Search for the cell housing the specified text and yield its [X, Y] center coordinate. 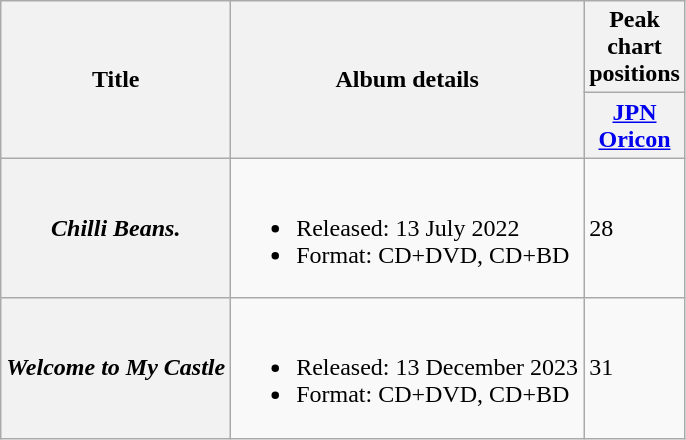
Chilli Beans. [116, 228]
JPNOricon [635, 126]
31 [635, 368]
Welcome to My Castle [116, 368]
Released: 13 July 2022Format: CD+DVD, CD+BD [408, 228]
28 [635, 228]
Peakchartpositions [635, 47]
Released: 13 December 2023Format: CD+DVD, CD+BD [408, 368]
Album details [408, 80]
Title [116, 80]
